Determine the (X, Y) coordinate at the center of the cell enclosing the given text.  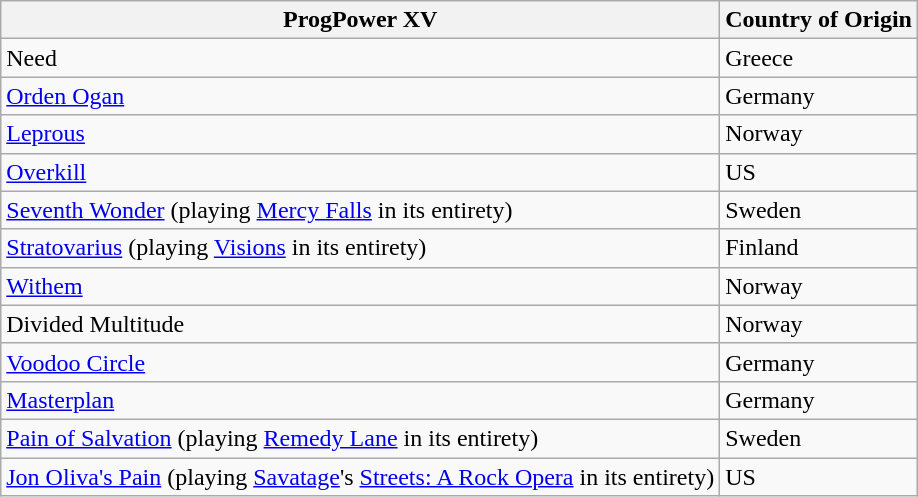
ProgPower XV (360, 20)
Country of Origin (819, 20)
Greece (819, 58)
Pain of Salvation (playing Remedy Lane in its entirety) (360, 438)
Divided Multitude (360, 324)
Jon Oliva's Pain (playing Savatage's Streets: A Rock Opera in its entirety) (360, 477)
Need (360, 58)
Seventh Wonder (playing Mercy Falls in its entirety) (360, 210)
Withem (360, 286)
Stratovarius (playing Visions in its entirety) (360, 248)
Finland (819, 248)
Masterplan (360, 400)
Overkill (360, 172)
Voodoo Circle (360, 362)
Orden Ogan (360, 96)
Leprous (360, 134)
